Scan for the cell matching the given text and deliver its (X, Y) coordinate at center. 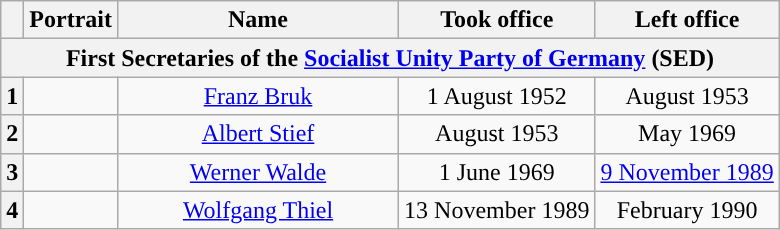
3 (12, 172)
Franz Bruk (258, 96)
2 (12, 134)
4 (12, 210)
9 November 1989 (687, 172)
Took office (497, 20)
1 (12, 96)
13 November 1989 (497, 210)
Left office (687, 20)
Name (258, 20)
February 1990 (687, 210)
1 August 1952 (497, 96)
1 June 1969 (497, 172)
Albert Stief (258, 134)
First Secretaries of the Socialist Unity Party of Germany (SED) (390, 58)
Wolfgang Thiel (258, 210)
Werner Walde (258, 172)
May 1969 (687, 134)
Portrait (71, 20)
